Identify which cell holds the provided text, then report its [X, Y] central coordinate. 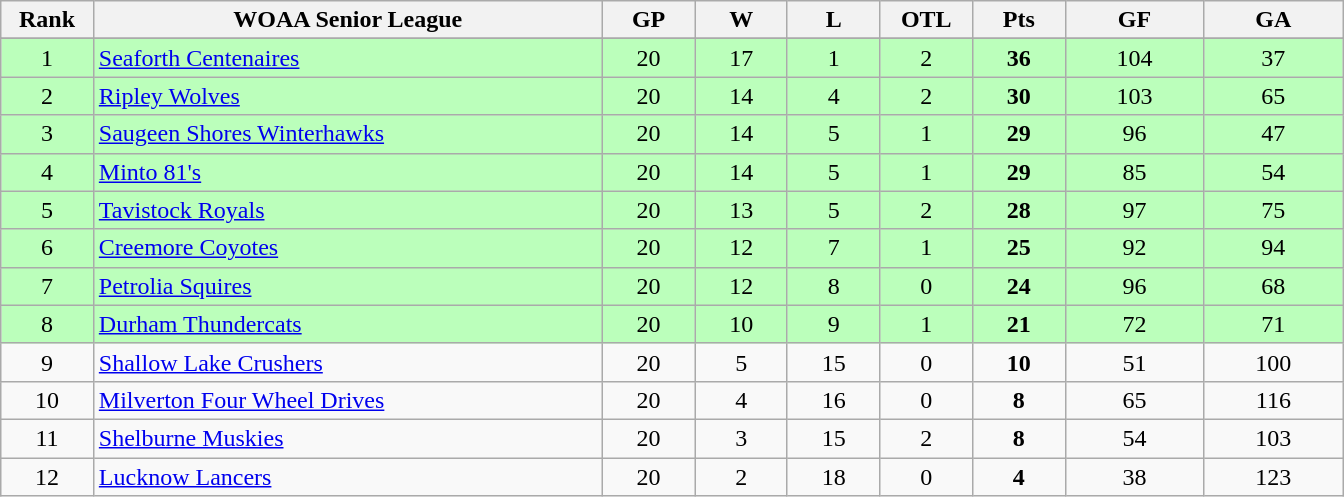
68 [1274, 286]
94 [1274, 248]
75 [1274, 210]
Pts [1020, 20]
25 [1020, 248]
38 [1134, 477]
92 [1134, 248]
13 [742, 210]
Rank [48, 20]
OTL [926, 20]
123 [1274, 477]
Tavistock Royals [348, 210]
18 [834, 477]
17 [742, 58]
104 [1134, 58]
21 [1020, 324]
Shallow Lake Crushers [348, 362]
GP [648, 20]
28 [1020, 210]
16 [834, 400]
72 [1134, 324]
100 [1274, 362]
WOAA Senior League [348, 20]
Petrolia Squires [348, 286]
L [834, 20]
11 [48, 438]
Lucknow Lancers [348, 477]
Creemore Coyotes [348, 248]
24 [1020, 286]
Saugeen Shores Winterhawks [348, 134]
30 [1020, 96]
W [742, 20]
71 [1274, 324]
37 [1274, 58]
Ripley Wolves [348, 96]
Seaforth Centenaires [348, 58]
Minto 81's [348, 172]
Shelburne Muskies [348, 438]
36 [1020, 58]
116 [1274, 400]
85 [1134, 172]
51 [1134, 362]
97 [1134, 210]
GA [1274, 20]
47 [1274, 134]
6 [48, 248]
GF [1134, 20]
Durham Thundercats [348, 324]
Milverton Four Wheel Drives [348, 400]
